Provide the (X, Y) coordinate of the cell's center where the given text is located.  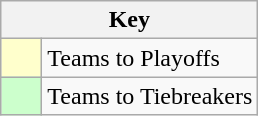
Teams to Playoffs (150, 58)
Key (130, 20)
Teams to Tiebreakers (150, 96)
